Determine the [x, y] coordinate at the center of the cell enclosing the given text.  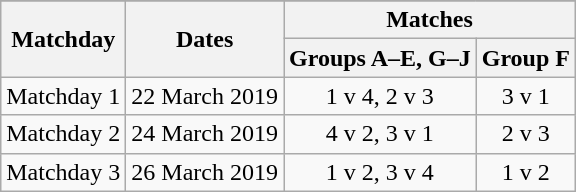
Matchday [64, 39]
26 March 2019 [205, 172]
Groups A–E, G–J [380, 58]
1 v 2 [526, 172]
4 v 2, 3 v 1 [380, 134]
3 v 1 [526, 96]
Group F [526, 58]
Matchday 2 [64, 134]
Matchday 1 [64, 96]
Matchday 3 [64, 172]
1 v 2, 3 v 4 [380, 172]
Matches [430, 20]
1 v 4, 2 v 3 [380, 96]
Dates [205, 39]
22 March 2019 [205, 96]
2 v 3 [526, 134]
24 March 2019 [205, 134]
